From the cell containing the given text, extract its center point as [X, Y] coordinate. 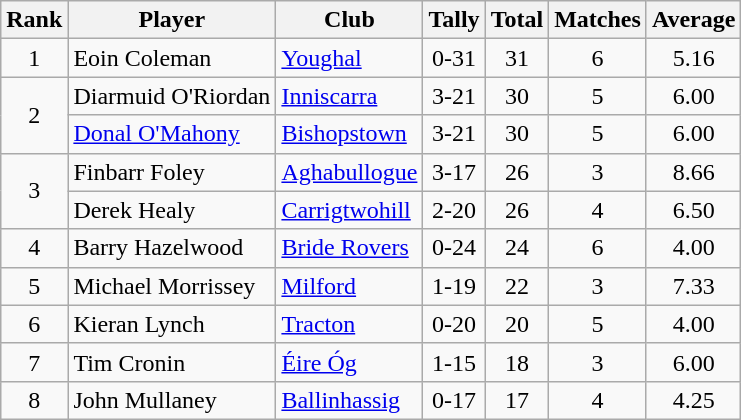
Rank [34, 20]
1-19 [454, 286]
17 [517, 400]
Finbarr Foley [172, 172]
Donal O'Mahony [172, 134]
Aghabullogue [350, 172]
Inniscarra [350, 96]
8 [34, 400]
Average [694, 20]
Bride Rovers [350, 248]
18 [517, 362]
Tally [454, 20]
7 [34, 362]
1-15 [454, 362]
Éire Óg [350, 362]
Player [172, 20]
4.25 [694, 400]
5.16 [694, 58]
1 [34, 58]
Michael Morrissey [172, 286]
0-24 [454, 248]
Carrigtwohill [350, 210]
31 [517, 58]
0-20 [454, 324]
7.33 [694, 286]
Youghal [350, 58]
Tim Cronin [172, 362]
8.66 [694, 172]
Matches [598, 20]
Milford [350, 286]
20 [517, 324]
Barry Hazelwood [172, 248]
2-20 [454, 210]
Eoin Coleman [172, 58]
Bishopstown [350, 134]
Tracton [350, 324]
Total [517, 20]
6.50 [694, 210]
24 [517, 248]
Kieran Lynch [172, 324]
Ballinhassig [350, 400]
John Mullaney [172, 400]
0-17 [454, 400]
22 [517, 286]
Club [350, 20]
3-17 [454, 172]
Diarmuid O'Riordan [172, 96]
Derek Healy [172, 210]
2 [34, 115]
0-31 [454, 58]
